Determine the [X, Y] coordinate at the center of the cell enclosing the given text.  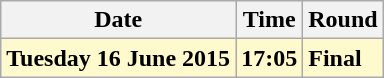
Date [118, 20]
17:05 [270, 58]
Round [343, 20]
Tuesday 16 June 2015 [118, 58]
Time [270, 20]
Final [343, 58]
